Detect which cell encompasses the target text, then output its [X, Y] center coordinate. 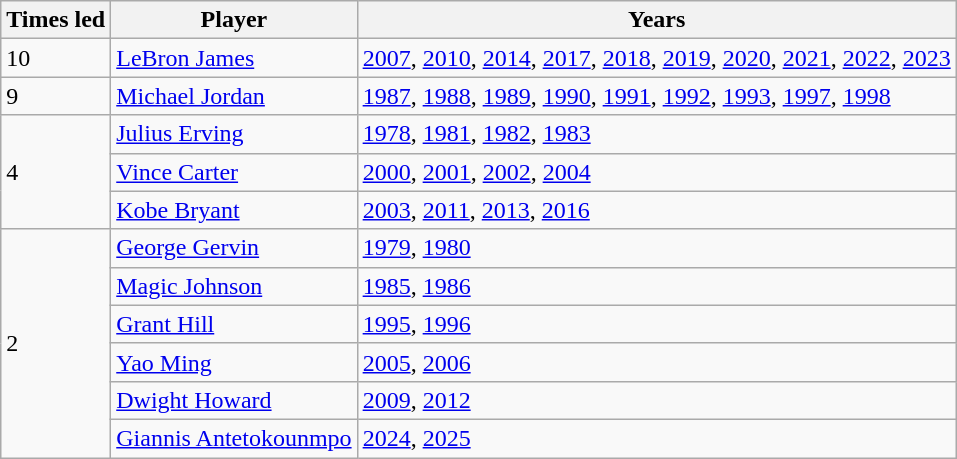
Vince Carter [234, 172]
Years [656, 20]
Michael Jordan [234, 96]
2007, 2010, 2014, 2017, 2018, 2019, 2020, 2021, 2022, 2023 [656, 58]
Times led [56, 20]
Magic Johnson [234, 286]
Dwight Howard [234, 400]
Kobe Bryant [234, 210]
Giannis Antetokounmpo [234, 438]
1987, 1988, 1989, 1990, 1991, 1992, 1993, 1997, 1998 [656, 96]
George Gervin [234, 248]
Grant Hill [234, 324]
2005, 2006 [656, 362]
2000, 2001, 2002, 2004 [656, 172]
1995, 1996 [656, 324]
2 [56, 343]
4 [56, 172]
Yao Ming [234, 362]
2003, 2011, 2013, 2016 [656, 210]
Player [234, 20]
LeBron James [234, 58]
1978, 1981, 1982, 1983 [656, 134]
2024, 2025 [656, 438]
1979, 1980 [656, 248]
Julius Erving [234, 134]
10 [56, 58]
2009, 2012 [656, 400]
9 [56, 96]
1985, 1986 [656, 286]
